Pinpoint the cell where the given text exists, returning its (x, y) midpoint coordinate. 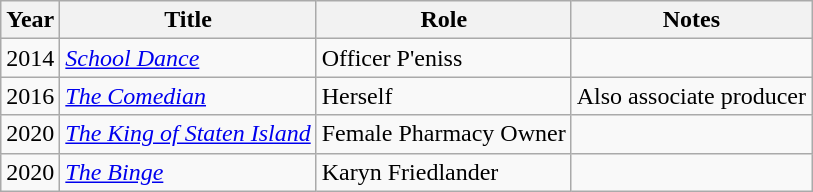
Also associate producer (691, 96)
The Binge (188, 172)
Title (188, 20)
School Dance (188, 58)
Notes (691, 20)
Year (30, 20)
Karyn Friedlander (444, 172)
2014 (30, 58)
Officer P'eniss (444, 58)
The Comedian (188, 96)
Female Pharmacy Owner (444, 134)
Herself (444, 96)
The King of Staten Island (188, 134)
2016 (30, 96)
Role (444, 20)
